Find where the given text appears and provide that cell's center as (x, y) coordinate. 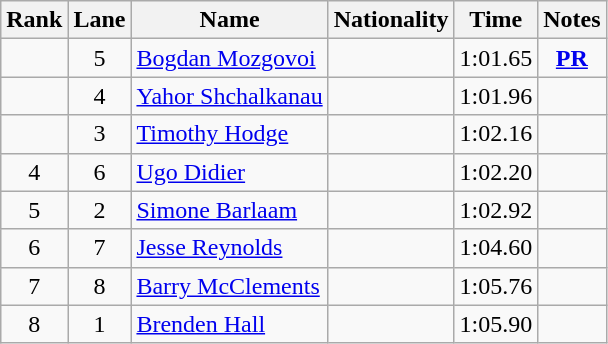
PR (572, 58)
1:02.16 (496, 134)
Barry McClements (230, 286)
1:02.92 (496, 210)
Lane (100, 20)
3 (100, 134)
Jesse Reynolds (230, 248)
Simone Barlaam (230, 210)
Brenden Hall (230, 324)
Timothy Hodge (230, 134)
Nationality (391, 20)
1:01.65 (496, 58)
Bogdan Mozgovoi (230, 58)
Time (496, 20)
Name (230, 20)
1:04.60 (496, 248)
2 (100, 210)
1:05.76 (496, 286)
Notes (572, 20)
1:01.96 (496, 96)
Yahor Shchalkanau (230, 96)
1:05.90 (496, 324)
1:02.20 (496, 172)
Rank (34, 20)
1 (100, 324)
Ugo Didier (230, 172)
